Search for the cell housing the specified text and yield its (X, Y) center coordinate. 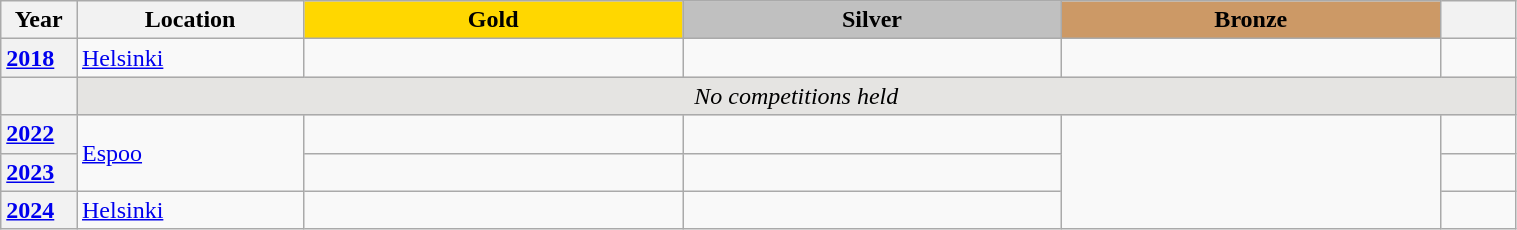
2018 (39, 58)
2024 (39, 210)
Espoo (190, 153)
No competitions held (796, 96)
2022 (39, 134)
Location (190, 20)
2023 (39, 172)
Gold (494, 20)
Bronze (1250, 20)
Silver (872, 20)
Year (39, 20)
